Capture the cell that displays the provided text and extract its [X, Y] central coordinate. 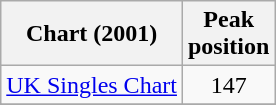
147 [228, 85]
Chart (2001) [92, 34]
Peakposition [228, 34]
UK Singles Chart [92, 85]
